Locate the cell with the specified text and output its [X, Y] center coordinate. 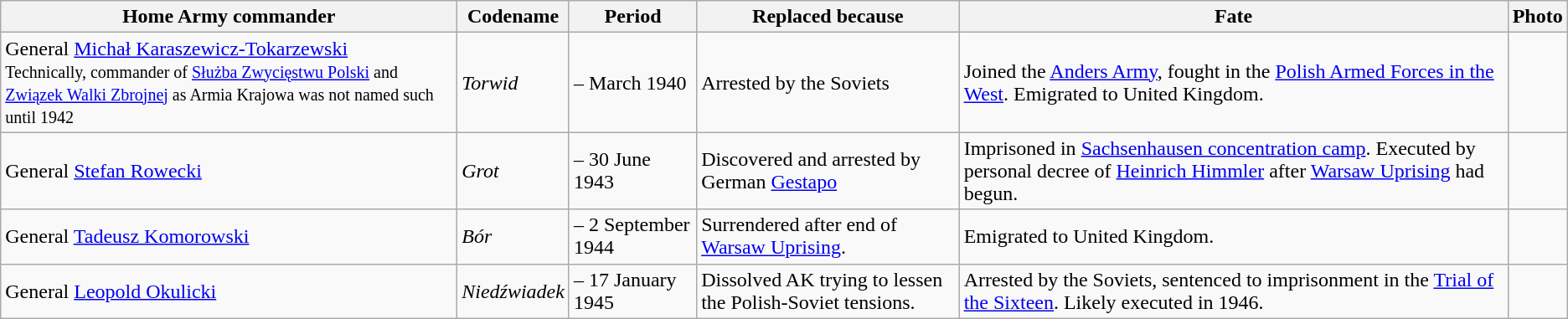
Grot [513, 171]
Home Army commander [230, 17]
Discovered and arrested by German Gestapo [828, 171]
Codename [513, 17]
– 2 September 1944 [632, 236]
Arrested by the Soviets [828, 82]
– 30 June 1943 [632, 171]
Bór [513, 236]
General Tadeusz Komorowski [230, 236]
Niedźwiadek [513, 291]
Dissolved AK trying to lessen the Polish-Soviet tensions. [828, 291]
Imprisoned in Sachsenhausen concentration camp. Executed by personal decree of Heinrich Himmler after Warsaw Uprising had begun. [1233, 171]
Joined the Anders Army, fought in the Polish Armed Forces in the West. Emigrated to United Kingdom. [1233, 82]
Torwid [513, 82]
– March 1940 [632, 82]
Photo [1538, 17]
Surrendered after end of Warsaw Uprising. [828, 236]
Emigrated to United Kingdom. [1233, 236]
General Leopold Okulicki [230, 291]
– 17 January 1945 [632, 291]
Fate [1233, 17]
Arrested by the Soviets, sentenced to imprisonment in the Trial of the Sixteen. Likely executed in 1946. [1233, 291]
General Stefan Rowecki [230, 171]
Period [632, 17]
Replaced because [828, 17]
